Capture the cell that displays the provided text and extract its (X, Y) central coordinate. 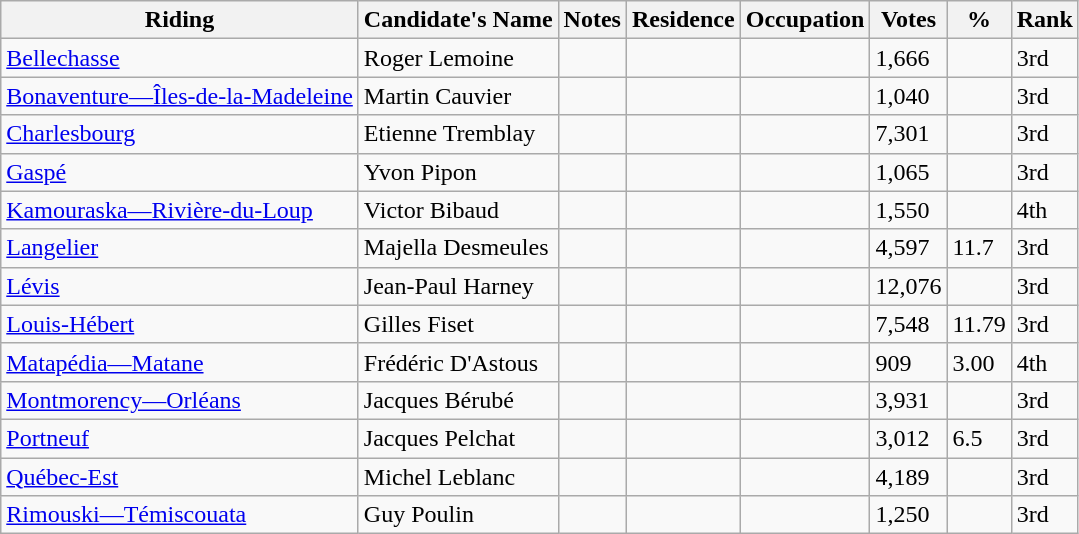
Michel Leblanc (458, 477)
Louis-Hébert (180, 324)
4,597 (908, 248)
7,301 (908, 134)
Etienne Tremblay (458, 134)
Rimouski—Témiscouata (180, 515)
Lévis (180, 286)
3,931 (908, 400)
Martin Cauvier (458, 96)
Matapédia—Matane (180, 362)
6.5 (979, 438)
12,076 (908, 286)
Bellechasse (180, 58)
Kamouraska—Rivière-du-Loup (180, 210)
Yvon Pipon (458, 172)
Jean-Paul Harney (458, 286)
Rank (1044, 20)
7,548 (908, 324)
Notes (592, 20)
1,666 (908, 58)
Riding (180, 20)
4,189 (908, 477)
11.79 (979, 324)
Montmorency—Orléans (180, 400)
Bonaventure—Îles-de-la-Madeleine (180, 96)
Jacques Pelchat (458, 438)
3.00 (979, 362)
1,550 (908, 210)
% (979, 20)
1,065 (908, 172)
Guy Poulin (458, 515)
Portneuf (180, 438)
Langelier (180, 248)
Gaspé (180, 172)
Residence (683, 20)
Majella Desmeules (458, 248)
Charlesbourg (180, 134)
Frédéric D'Astous (458, 362)
Votes (908, 20)
1,040 (908, 96)
Roger Lemoine (458, 58)
Victor Bibaud (458, 210)
Occupation (805, 20)
Jacques Bérubé (458, 400)
Gilles Fiset (458, 324)
Candidate's Name (458, 20)
3,012 (908, 438)
1,250 (908, 515)
11.7 (979, 248)
909 (908, 362)
Québec-Est (180, 477)
